Output the [x, y] coordinate of the center of the cell containing the given text.  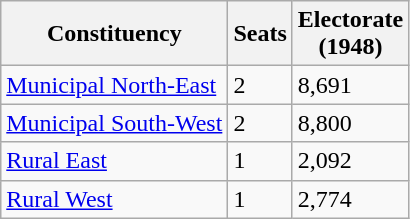
Municipal South-West [114, 123]
8,800 [350, 123]
Seats [260, 34]
2,092 [350, 161]
8,691 [350, 85]
2,774 [350, 199]
Electorate(1948) [350, 34]
Constituency [114, 34]
Rural West [114, 199]
Rural East [114, 161]
Municipal North-East [114, 85]
